Capture the cell that displays the provided text and extract its [x, y] central coordinate. 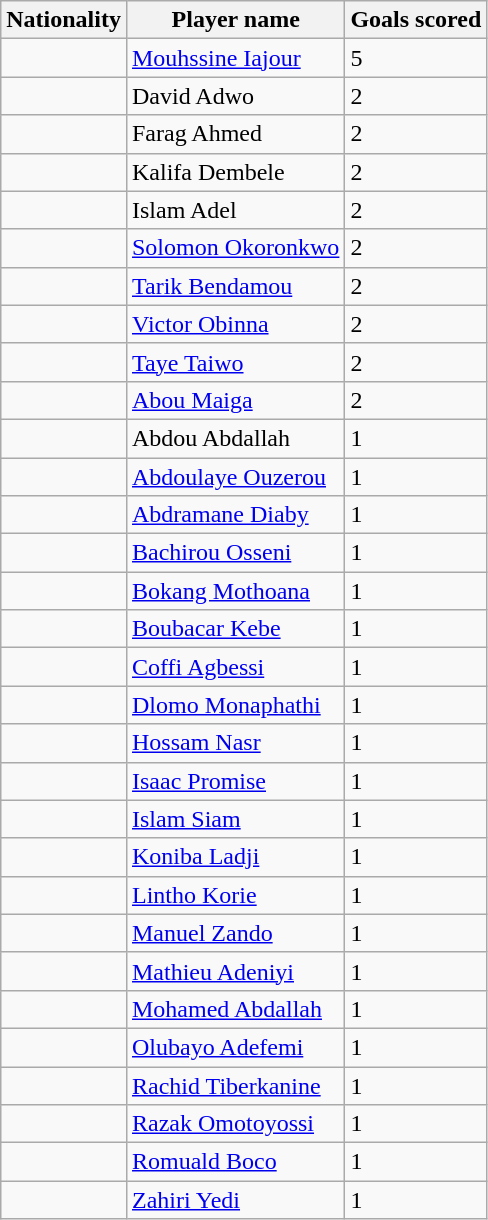
David Adwo [235, 96]
Dlomo Monaphathi [235, 705]
Nationality [64, 20]
Rachid Tiberkanine [235, 1085]
Razak Omotoyossi [235, 1124]
Abdoulaye Ouzerou [235, 477]
Mathieu Adeniyi [235, 971]
Mouhssine Iajour [235, 58]
Bokang Mothoana [235, 591]
Zahiri Yedi [235, 1200]
Hossam Nasr [235, 743]
Kalifa Dembele [235, 172]
Abdou Abdallah [235, 438]
Manuel Zando [235, 933]
Olubayo Adefemi [235, 1047]
Abdramane Diaby [235, 515]
Mohamed Abdallah [235, 1009]
Romuald Boco [235, 1162]
5 [416, 58]
Islam Siam [235, 819]
Islam Adel [235, 210]
Abou Maiga [235, 400]
Koniba Ladji [235, 857]
Isaac Promise [235, 781]
Player name [235, 20]
Tarik Bendamou [235, 286]
Solomon Okoronkwo [235, 248]
Coffi Agbessi [235, 667]
Goals scored [416, 20]
Lintho Korie [235, 895]
Boubacar Kebe [235, 629]
Farag Ahmed [235, 134]
Victor Obinna [235, 324]
Taye Taiwo [235, 362]
Bachirou Osseni [235, 553]
